Output the [x, y] coordinate of the center of the cell containing the given text.  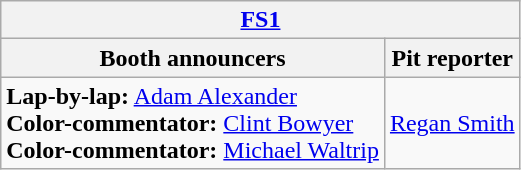
Lap-by-lap: Adam AlexanderColor-commentator: Clint BowyerColor-commentator: Michael Waltrip [193, 123]
Pit reporter [452, 58]
FS1 [260, 20]
Regan Smith [452, 123]
Booth announcers [193, 58]
